Pinpoint the cell where the given text exists, returning its [x, y] midpoint coordinate. 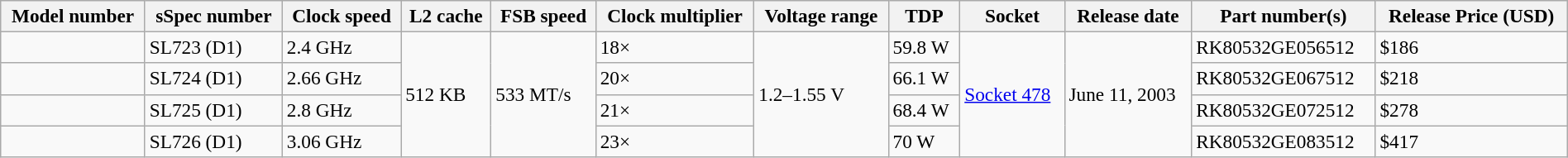
RK80532GE083512 [1284, 141]
68.4 W [925, 110]
June 11, 2003 [1128, 94]
sSpec number [213, 16]
$186 [1471, 47]
59.8 W [925, 47]
1.2–1.55 V [821, 94]
21× [675, 110]
SL726 (D1) [213, 141]
$278 [1471, 110]
Clock speed [341, 16]
SL723 (D1) [213, 47]
Release Price (USD) [1471, 16]
512 KB [447, 94]
RK80532GE072512 [1284, 110]
2.8 GHz [341, 110]
Clock multiplier [675, 16]
533 MT/s [543, 94]
2.4 GHz [341, 47]
Socket [1012, 16]
SL724 (D1) [213, 79]
FSB speed [543, 16]
TDP [925, 16]
$218 [1471, 79]
Part number(s) [1284, 16]
SL725 (D1) [213, 110]
Voltage range [821, 16]
66.1 W [925, 79]
20× [675, 79]
Release date [1128, 16]
23× [675, 141]
Socket 478 [1012, 94]
RK80532GE056512 [1284, 47]
Model number [73, 16]
RK80532GE067512 [1284, 79]
3.06 GHz [341, 141]
2.66 GHz [341, 79]
18× [675, 47]
70 W [925, 141]
$417 [1471, 141]
L2 cache [447, 16]
